Output the (X, Y) coordinate of the center of the cell containing the given text.  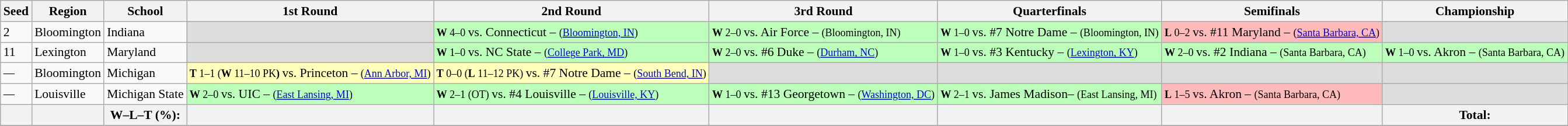
W 2–0 vs. #2 Indiana – (Santa Barbara, CA) (1272, 52)
L 0–2 vs. #11 Maryland – (Santa Barbara, CA) (1272, 32)
W 2–0 vs. UIC – (East Lansing, MI) (311, 94)
L 1–5 vs. Akron – (Santa Barbara, CA) (1272, 94)
Semifinals (1272, 11)
Michigan (145, 73)
W 2–1 (OT) vs. #4 Louisville – (Louisville, KY) (572, 94)
Maryland (145, 52)
W 2–0 vs. #6 Duke – (Durham, NC) (823, 52)
2 (16, 32)
3rd Round (823, 11)
Louisville (68, 94)
Total: (1475, 115)
Region (68, 11)
W 1–0 vs. #3 Kentucky – (Lexington, KY) (1050, 52)
Indiana (145, 32)
School (145, 11)
W 1–0 vs. Akron – (Santa Barbara, CA) (1475, 52)
Championship (1475, 11)
W 4–0 vs. Connecticut – (Bloomington, IN) (572, 32)
W 2–0 vs. Air Force – (Bloomington, IN) (823, 32)
W 2–1 vs. James Madison– (East Lansing, MI) (1050, 94)
W 1–0 vs. NC State – (College Park, MD) (572, 52)
W 1–0 vs. #7 Notre Dame – (Bloomington, IN) (1050, 32)
Michigan State (145, 94)
2nd Round (572, 11)
1st Round (311, 11)
T 1–1 (W 11–10 PK) vs. Princeton – (Ann Arbor, MI) (311, 73)
11 (16, 52)
T 0–0 (L 11–12 PK) vs. #7 Notre Dame – (South Bend, IN) (572, 73)
Quarterfinals (1050, 11)
Lexington (68, 52)
W–L–T (%): (145, 115)
Seed (16, 11)
W 1–0 vs. #13 Georgetown – (Washington, DC) (823, 94)
